Provide the [x, y] coordinate of the cell's center where the given text is located.  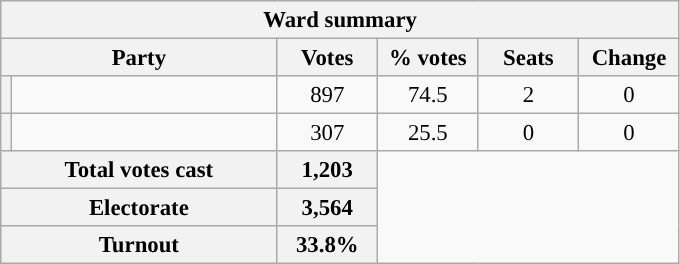
Seats [528, 58]
897 [328, 95]
307 [328, 133]
Electorate [139, 208]
Votes [328, 58]
% votes [428, 58]
Total votes cast [139, 170]
2 [528, 95]
1,203 [328, 170]
3,564 [328, 208]
33.8% [328, 245]
25.5 [428, 133]
Change [630, 58]
Turnout [139, 245]
Ward summary [340, 20]
74.5 [428, 95]
Party [139, 58]
